Search for the cell housing the specified text and yield its (X, Y) center coordinate. 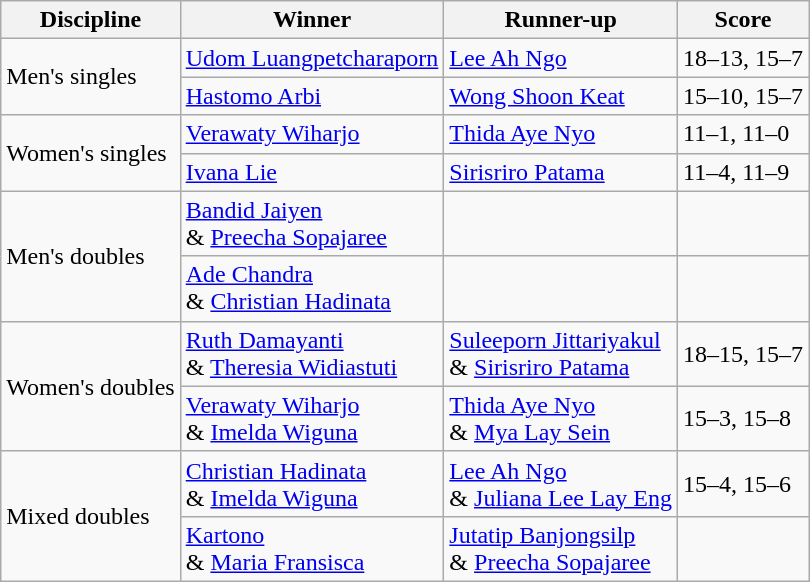
18–13, 15–7 (744, 58)
Suleeporn Jittariyakul & Sirisriro Patama (561, 354)
15–10, 15–7 (744, 96)
Thida Aye Nyo & Mya Lay Sein (561, 418)
Men's doubles (90, 256)
Runner-up (561, 20)
Bandid Jaiyen & Preecha Sopajaree (312, 224)
Women's doubles (90, 386)
Sirisriro Patama (561, 172)
11–4, 11–9 (744, 172)
Lee Ah Ngo (561, 58)
Ruth Damayanti & Theresia Widiastuti (312, 354)
Men's singles (90, 77)
Jutatip Banjongsilp & Preecha Sopajaree (561, 548)
Ivana Lie (312, 172)
15–4, 15–6 (744, 484)
Udom Luangpetcharaporn (312, 58)
Verawaty Wiharjo (312, 134)
Women's singles (90, 153)
Lee Ah Ngo & Juliana Lee Lay Eng (561, 484)
Discipline (90, 20)
Ade Chandra & Christian Hadinata (312, 288)
11–1, 11–0 (744, 134)
Hastomo Arbi (312, 96)
Score (744, 20)
Mixed doubles (90, 516)
Verawaty Wiharjo & Imelda Wiguna (312, 418)
Kartono & Maria Fransisca (312, 548)
15–3, 15–8 (744, 418)
Christian Hadinata & Imelda Wiguna (312, 484)
18–15, 15–7 (744, 354)
Wong Shoon Keat (561, 96)
Thida Aye Nyo (561, 134)
Winner (312, 20)
